Return the [X, Y] coordinate for the center point of the cell that contains the specified text.  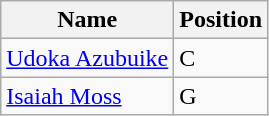
G [221, 96]
Position [221, 20]
Name [88, 20]
C [221, 58]
Udoka Azubuike [88, 58]
Isaiah Moss [88, 96]
